Output the (X, Y) coordinate of the center of the cell containing the given text.  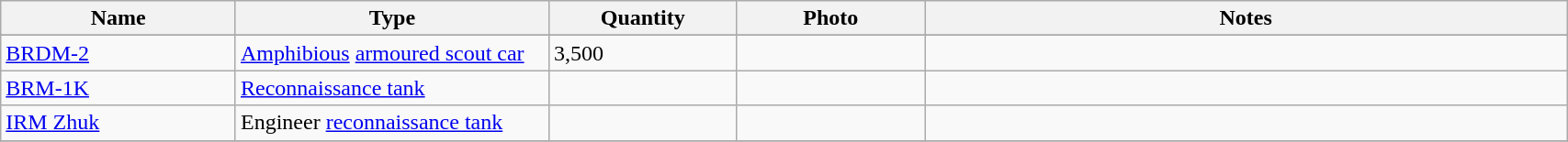
Engineer reconnaissance tank (391, 123)
Amphibious armoured scout car (391, 53)
BRM-1K (118, 88)
Photo (830, 18)
Type (391, 18)
Quantity (643, 18)
Name (118, 18)
Notes (1246, 18)
BRDM-2 (118, 53)
3,500 (643, 53)
IRM Zhuk (118, 123)
Reconnaissance tank (391, 88)
